Detect which cell encompasses the target text, then output its (x, y) center coordinate. 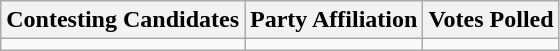
Votes Polled (491, 20)
Party Affiliation (334, 20)
Contesting Candidates (123, 20)
